Scan for the cell matching the given text and deliver its [x, y] coordinate at center. 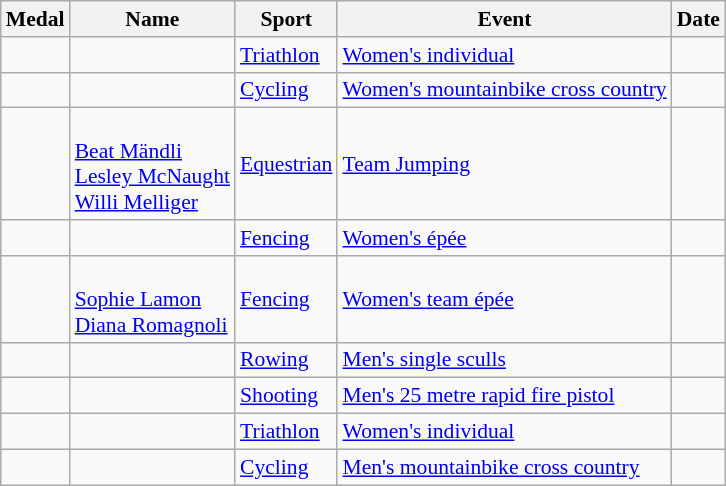
Men's 25 metre rapid fire pistol [504, 396]
Women's épée [504, 238]
Sophie LamonDiana Romagnoli [152, 300]
Equestrian [286, 164]
Women's team épée [504, 300]
Beat MändliLesley McNaughtWilli Melliger [152, 164]
Medal [36, 19]
Men's single sculls [504, 360]
Sport [286, 19]
Team Jumping [504, 164]
Name [152, 19]
Event [504, 19]
Rowing [286, 360]
Women's mountainbike cross country [504, 90]
Men's mountainbike cross country [504, 467]
Date [698, 19]
Shooting [286, 396]
